Output the (X, Y) coordinate of the center of the cell containing the given text.  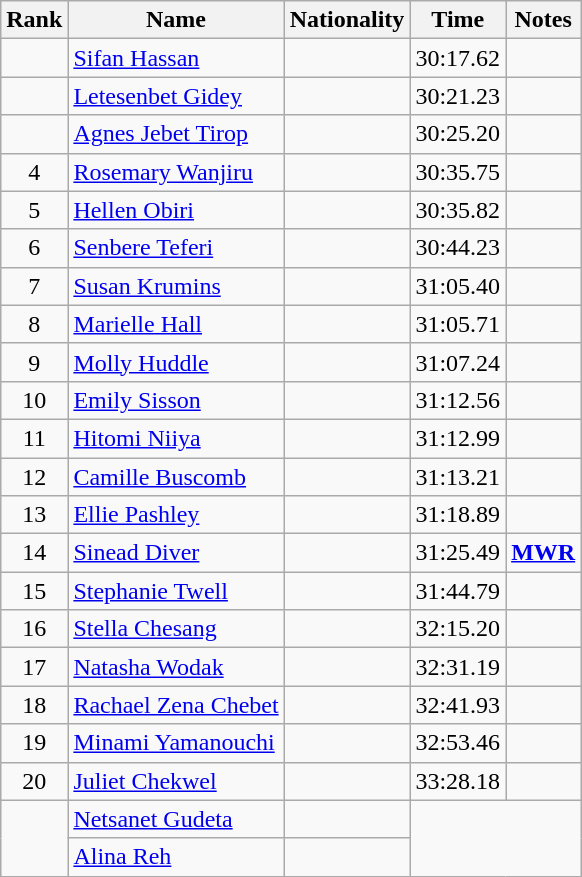
Hitomi Niiya (176, 438)
10 (34, 400)
4 (34, 172)
14 (34, 553)
32:15.20 (458, 629)
Netsanet Gudeta (176, 819)
18 (34, 705)
Name (176, 20)
Time (458, 20)
30:44.23 (458, 248)
9 (34, 362)
Alina Reh (176, 857)
32:31.19 (458, 667)
31:13.21 (458, 477)
Rachael Zena Chebet (176, 705)
33:28.18 (458, 781)
Rank (34, 20)
Senbere Teferi (176, 248)
30:21.23 (458, 96)
Stella Chesang (176, 629)
Sinead Diver (176, 553)
Natasha Wodak (176, 667)
12 (34, 477)
Sifan Hassan (176, 58)
6 (34, 248)
Marielle Hall (176, 324)
17 (34, 667)
31:05.71 (458, 324)
Stephanie Twell (176, 591)
30:25.20 (458, 134)
31:18.89 (458, 515)
Camille Buscomb (176, 477)
Agnes Jebet Tirop (176, 134)
Ellie Pashley (176, 515)
32:41.93 (458, 705)
31:05.40 (458, 286)
31:12.56 (458, 400)
30:17.62 (458, 58)
Susan Krumins (176, 286)
31:44.79 (458, 591)
7 (34, 286)
MWR (544, 553)
Notes (544, 20)
31:07.24 (458, 362)
19 (34, 743)
16 (34, 629)
31:12.99 (458, 438)
30:35.82 (458, 210)
15 (34, 591)
Molly Huddle (176, 362)
8 (34, 324)
Letesenbet Gidey (176, 96)
32:53.46 (458, 743)
31:25.49 (458, 553)
20 (34, 781)
Emily Sisson (176, 400)
5 (34, 210)
Rosemary Wanjiru (176, 172)
30:35.75 (458, 172)
Minami Yamanouchi (176, 743)
11 (34, 438)
13 (34, 515)
Juliet Chekwel (176, 781)
Hellen Obiri (176, 210)
Nationality (347, 20)
